Pinpoint the cell where the given text exists, returning its [X, Y] midpoint coordinate. 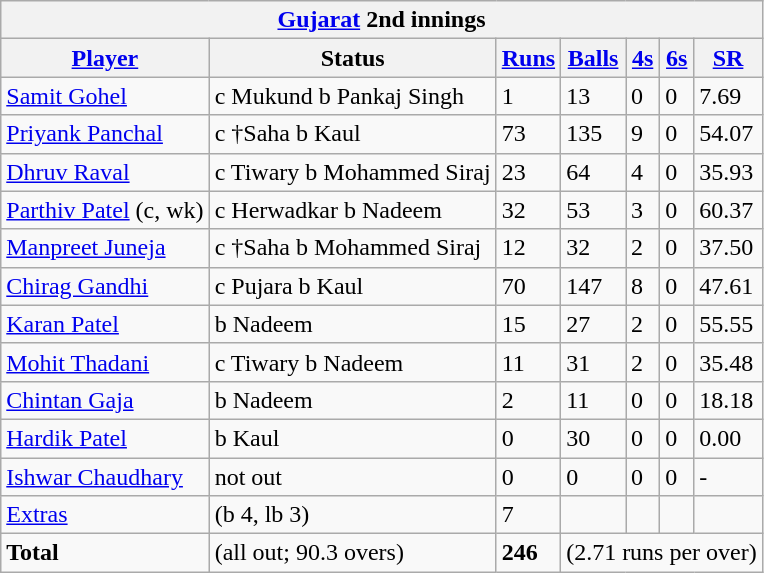
c Mukund b Pankaj Singh [352, 96]
Player [105, 58]
6s [677, 58]
Hardik Patel [105, 438]
Status [352, 58]
Manpreet Juneja [105, 248]
23 [528, 172]
35.48 [728, 362]
Total [105, 553]
30 [594, 438]
13 [594, 96]
Karan Patel [105, 324]
c †Saha b Mohammed Siraj [352, 248]
55.55 [728, 324]
31 [594, 362]
- [728, 477]
27 [594, 324]
12 [528, 248]
c †Saha b Kaul [352, 134]
(b 4, lb 3) [352, 515]
c Pujara b Kaul [352, 286]
(2.71 runs per over) [662, 553]
47.61 [728, 286]
37.50 [728, 248]
(all out; 90.3 overs) [352, 553]
246 [528, 553]
Chintan Gaja [105, 400]
18.18 [728, 400]
7 [528, 515]
Extras [105, 515]
Priyank Panchal [105, 134]
0.00 [728, 438]
Balls [594, 58]
not out [352, 477]
73 [528, 134]
Gujarat 2nd innings [382, 20]
Chirag Gandhi [105, 286]
7.69 [728, 96]
c Tiwary b Mohammed Siraj [352, 172]
135 [594, 134]
64 [594, 172]
53 [594, 210]
Mohit Thadani [105, 362]
SR [728, 58]
Parthiv Patel (c, wk) [105, 210]
c Tiwary b Nadeem [352, 362]
9 [643, 134]
c Herwadkar b Nadeem [352, 210]
4s [643, 58]
b Kaul [352, 438]
3 [643, 210]
70 [528, 286]
8 [643, 286]
4 [643, 172]
15 [528, 324]
60.37 [728, 210]
Ishwar Chaudhary [105, 477]
54.07 [728, 134]
Samit Gohel [105, 96]
Runs [528, 58]
147 [594, 286]
Dhruv Raval [105, 172]
1 [528, 96]
35.93 [728, 172]
